Determine the [x, y] coordinate at the center of the cell enclosing the given text.  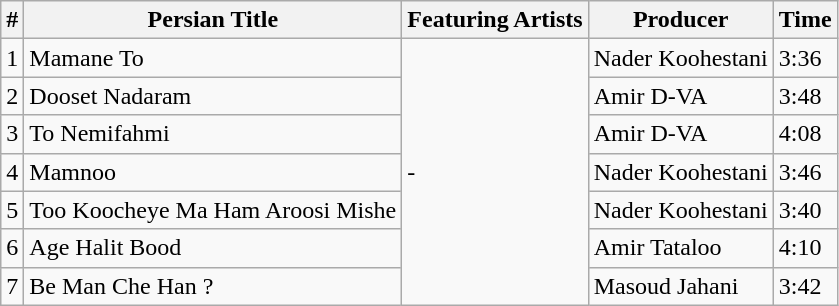
Time [805, 20]
Dooset Nadaram [213, 96]
4:08 [805, 134]
7 [12, 286]
4 [12, 172]
# [12, 20]
6 [12, 248]
Too Koocheye Ma Ham Aroosi Mishe [213, 210]
3:42 [805, 286]
3 [12, 134]
2 [12, 96]
To Nemifahmi [213, 134]
3:46 [805, 172]
4:10 [805, 248]
Featuring Artists [495, 20]
Masoud Jahani [680, 286]
Amir Tataloo [680, 248]
Mamnoo [213, 172]
3:48 [805, 96]
Mamane To [213, 58]
- [495, 172]
5 [12, 210]
Age Halit Bood [213, 248]
3:40 [805, 210]
Be Man Che Han ? [213, 286]
Producer [680, 20]
3:36 [805, 58]
Persian Title [213, 20]
1 [12, 58]
